Extract the [x, y] coordinate from the center of the cell holding the provided text.  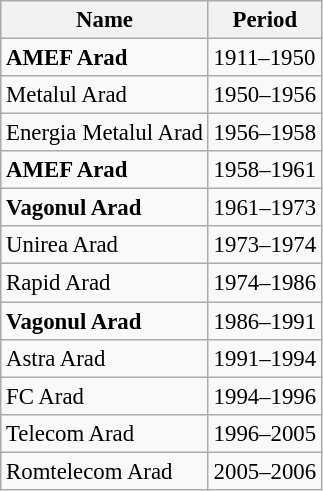
1911–1950 [264, 58]
1961–1973 [264, 208]
Unirea Arad [105, 245]
Rapid Arad [105, 283]
Metalul Arad [105, 95]
1950–1956 [264, 95]
2005–2006 [264, 471]
Astra Arad [105, 358]
1991–1994 [264, 358]
1958–1961 [264, 170]
Period [264, 20]
1996–2005 [264, 433]
Romtelecom Arad [105, 471]
1956–1958 [264, 133]
1973–1974 [264, 245]
Name [105, 20]
1994–1996 [264, 396]
FC Arad [105, 396]
1986–1991 [264, 321]
Energia Metalul Arad [105, 133]
Telecom Arad [105, 433]
1974–1986 [264, 283]
